Pinpoint the cell where the given text exists, returning its (X, Y) midpoint coordinate. 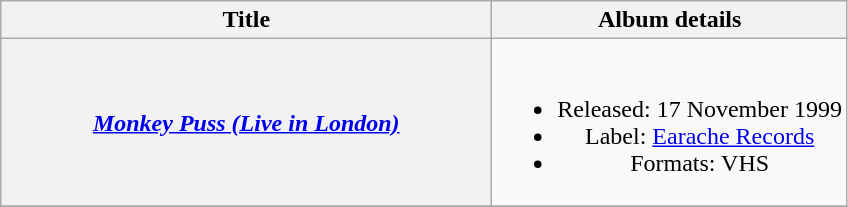
Monkey Puss (Live in London) (246, 122)
Released: 17 November 1999Label: Earache RecordsFormats: VHS (670, 122)
Title (246, 20)
Album details (670, 20)
